For the text-containing cell, return its midpoint in [x, y] coordinate format. 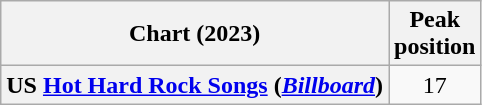
Peakposition [435, 34]
17 [435, 85]
US Hot Hard Rock Songs (Billboard) [195, 85]
Chart (2023) [195, 34]
